Return the (x, y) coordinate for the center point of the cell that contains the specified text.  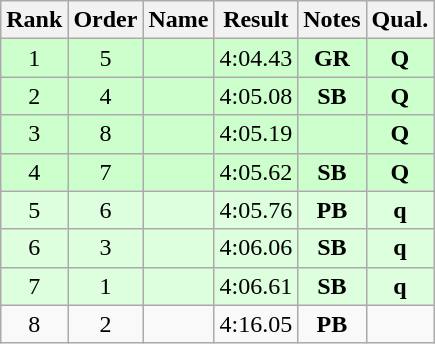
4:16.05 (256, 324)
4:05.62 (256, 172)
Rank (34, 20)
4:05.08 (256, 96)
Result (256, 20)
Order (106, 20)
4:05.76 (256, 210)
4:05.19 (256, 134)
4:06.06 (256, 248)
Qual. (400, 20)
Notes (332, 20)
4:06.61 (256, 286)
4:04.43 (256, 58)
GR (332, 58)
Name (178, 20)
